Extract the (X, Y) coordinate from the center of the cell holding the provided text.  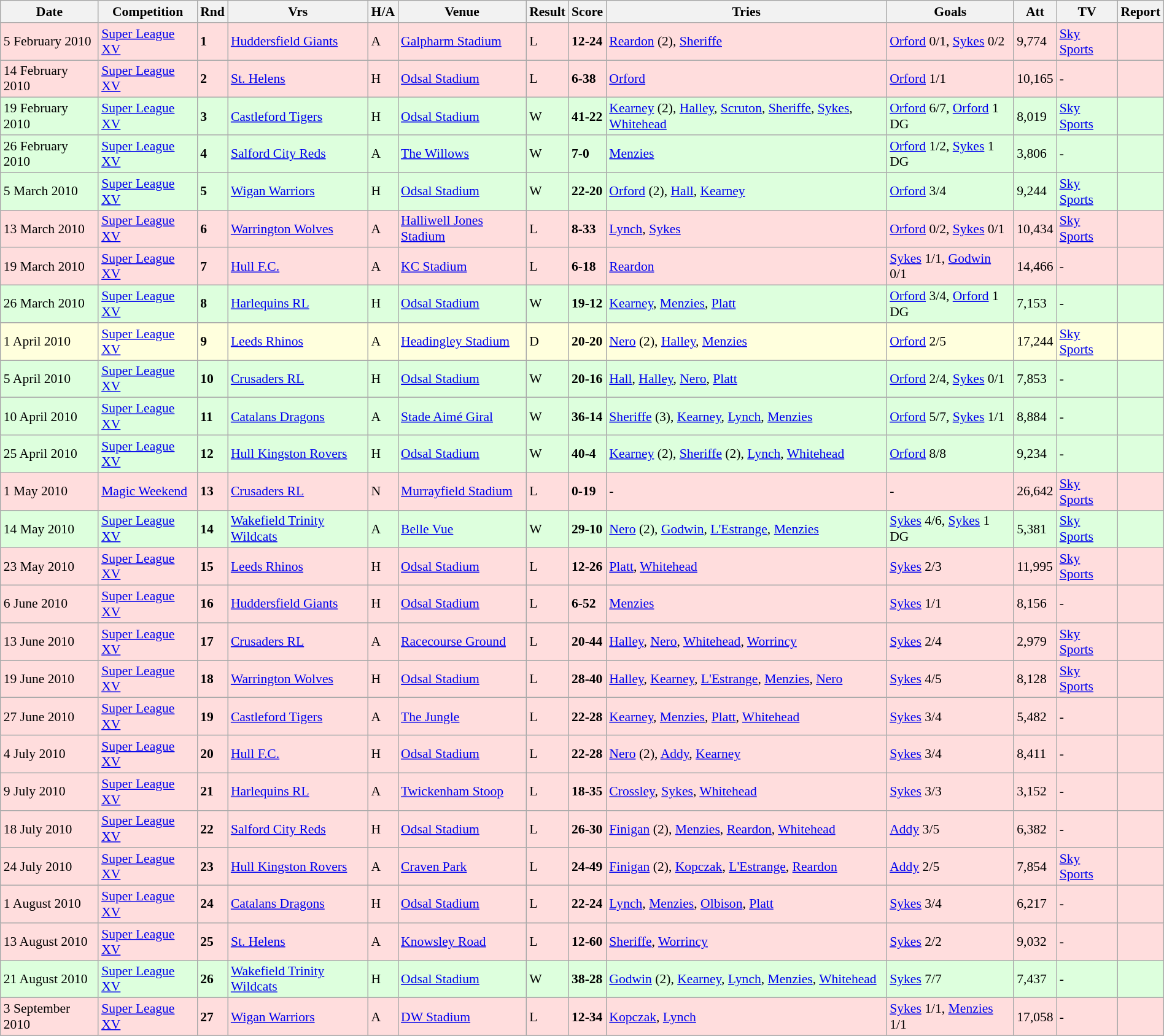
22 (212, 829)
7,853 (1035, 379)
Tries (747, 12)
Godwin (2), Kearney, Lynch, Menzies, Whitehead (747, 980)
Orford 3/4, Orford 1 DG (950, 304)
19 June 2010 (49, 679)
22-20 (587, 191)
Orford 1/2, Sykes 1 DG (950, 153)
0-19 (587, 491)
19-12 (587, 304)
Att (1035, 12)
7-0 (587, 153)
Orford 1/1 (950, 79)
Date (49, 12)
9,774 (1035, 42)
3,152 (1035, 792)
N (383, 491)
25 April 2010 (49, 454)
Twickenham Stoop (462, 792)
24 (212, 905)
26 March 2010 (49, 304)
20-20 (587, 341)
23 (212, 867)
Kearney, Menzies, Platt (747, 304)
10 April 2010 (49, 416)
26-30 (587, 829)
12-34 (587, 1016)
6-52 (587, 604)
12 (212, 454)
Stade Aimé Giral (462, 416)
KC Stadium (462, 266)
7,153 (1035, 304)
Nero (2), Addy, Kearney (747, 754)
The Jungle (462, 717)
Addy 2/5 (950, 867)
Belle Vue (462, 529)
D (548, 341)
5 March 2010 (49, 191)
9,244 (1035, 191)
Sykes 2/2 (950, 941)
19 March 2010 (49, 266)
Sheriffe, Worrincy (747, 941)
6-38 (587, 79)
28-40 (587, 679)
Reardon (2), Sheriffe (747, 42)
Sykes 7/7 (950, 980)
The Willows (462, 153)
Platt, Whitehead (747, 567)
16 (212, 604)
Nero (2), Godwin, L'Estrange, Menzies (747, 529)
Racecourse Ground (462, 642)
13 March 2010 (49, 228)
14 February 2010 (49, 79)
8-33 (587, 228)
Reardon (747, 266)
Knowsley Road (462, 941)
Nero (2), Halley, Menzies (747, 341)
Orford 8/8 (950, 454)
9,032 (1035, 941)
Kearney, Menzies, Platt, Whitehead (747, 717)
27 (212, 1016)
24 July 2010 (49, 867)
12-26 (587, 567)
7,437 (1035, 980)
6-18 (587, 266)
7,854 (1035, 867)
5,381 (1035, 529)
Sykes 2/4 (950, 642)
8,128 (1035, 679)
Magic Weekend (147, 491)
20-16 (587, 379)
Lynch, Sykes (747, 228)
Addy 3/5 (950, 829)
8,411 (1035, 754)
17,244 (1035, 341)
Rnd (212, 12)
7 (212, 266)
17 (212, 642)
1 May 2010 (49, 491)
Orford 2/4, Sykes 0/1 (950, 379)
4 July 2010 (49, 754)
Venue (462, 12)
Report (1141, 12)
Orford 6/7, Orford 1 DG (950, 117)
Finigan (2), Menzies, Reardon, Whitehead (747, 829)
11 (212, 416)
Kearney (2), Halley, Scruton, Sheriffe, Sykes, Whitehead (747, 117)
40-4 (587, 454)
36-14 (587, 416)
DW Stadium (462, 1016)
38-28 (587, 980)
2 (212, 79)
Headingley Stadium (462, 341)
Sykes 1/1, Menzies 1/1 (950, 1016)
24-49 (587, 867)
12-24 (587, 42)
Score (587, 12)
21 (212, 792)
18 (212, 679)
Sykes 4/5 (950, 679)
5,482 (1035, 717)
29-10 (587, 529)
Orford 0/2, Sykes 0/1 (950, 228)
Competition (147, 12)
1 (212, 42)
20-44 (587, 642)
12-60 (587, 941)
19 (212, 717)
6,217 (1035, 905)
Orford 0/1, Sykes 0/2 (950, 42)
6 June 2010 (49, 604)
H/A (383, 12)
25 (212, 941)
8,884 (1035, 416)
10,165 (1035, 79)
Sykes 3/3 (950, 792)
6 (212, 228)
27 June 2010 (49, 717)
10 (212, 379)
8,019 (1035, 117)
17,058 (1035, 1016)
Halliwell Jones Stadium (462, 228)
1 August 2010 (49, 905)
13 June 2010 (49, 642)
2,979 (1035, 642)
8,156 (1035, 604)
Sykes 2/3 (950, 567)
6,382 (1035, 829)
5 February 2010 (49, 42)
41-22 (587, 117)
Result (548, 12)
Vrs (298, 12)
9 (212, 341)
Kopczak, Lynch (747, 1016)
15 (212, 567)
21 August 2010 (49, 980)
14 May 2010 (49, 529)
Orford (2), Hall, Kearney (747, 191)
Craven Park (462, 867)
Sykes 4/6, Sykes 1 DG (950, 529)
19 February 2010 (49, 117)
Sykes 1/1 (950, 604)
4 (212, 153)
18 July 2010 (49, 829)
13 August 2010 (49, 941)
23 May 2010 (49, 567)
9,234 (1035, 454)
9 July 2010 (49, 792)
Galpharm Stadium (462, 42)
Goals (950, 12)
5 April 2010 (49, 379)
Orford 2/5 (950, 341)
26 (212, 980)
TV (1087, 12)
Murrayfield Stadium (462, 491)
1 April 2010 (49, 341)
14 (212, 529)
8 (212, 304)
26,642 (1035, 491)
Orford 3/4 (950, 191)
3 (212, 117)
Sheriffe (3), Kearney, Lynch, Menzies (747, 416)
Crossley, Sykes, Whitehead (747, 792)
14,466 (1035, 266)
Lynch, Menzies, Olbison, Platt (747, 905)
18-35 (587, 792)
11,995 (1035, 567)
Finigan (2), Kopczak, L'Estrange, Reardon (747, 867)
Sykes 1/1, Godwin 0/1 (950, 266)
3 September 2010 (49, 1016)
Orford (747, 79)
26 February 2010 (49, 153)
10,434 (1035, 228)
Kearney (2), Sheriffe (2), Lynch, Whitehead (747, 454)
Hall, Halley, Nero, Platt (747, 379)
Orford 5/7, Sykes 1/1 (950, 416)
5 (212, 191)
3,806 (1035, 153)
Halley, Kearney, L'Estrange, Menzies, Nero (747, 679)
22-24 (587, 905)
Halley, Nero, Whitehead, Worrincy (747, 642)
20 (212, 754)
13 (212, 491)
